Provide the [X, Y] coordinate of the cell's center where the given text is located.  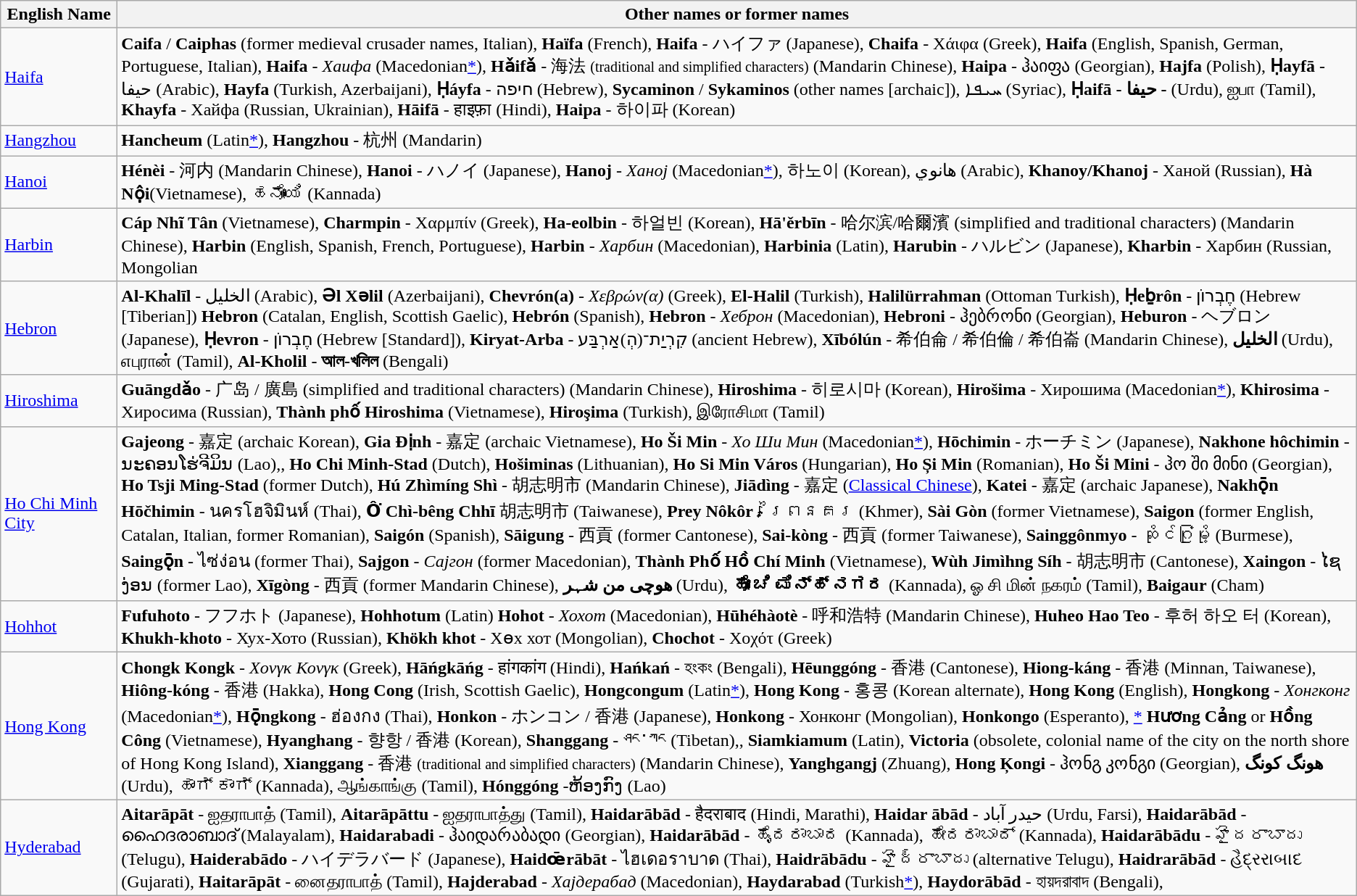
Harbin [59, 244]
Hiroshima [59, 400]
Hancheum (Latin*), Hangzhou - 杭州 (Mandarin) [736, 141]
Hyderabad [59, 848]
Hong Kong [59, 726]
Hangzhou [59, 141]
Haifa [59, 77]
Ho Chi Minh City [59, 513]
English Name [59, 14]
Other names or former names [736, 14]
Hohhot [59, 626]
Hebron [59, 328]
Hanoi [59, 181]
